Return the [x, y] coordinate for the center point of the cell that contains the specified text.  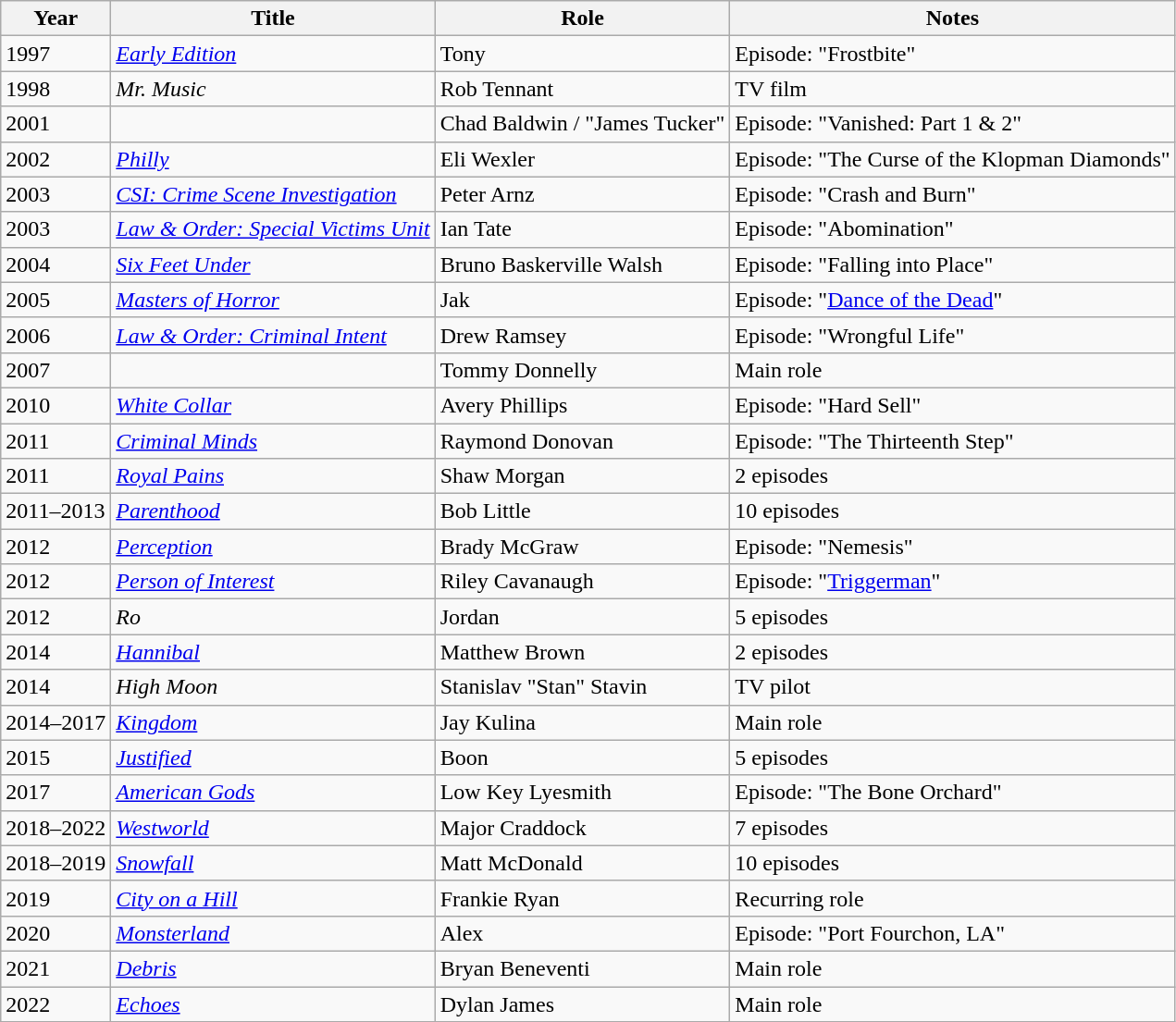
2011–2013 [56, 511]
High Moon [273, 687]
Westworld [273, 828]
Parenthood [273, 511]
Boon [583, 757]
Episode: "Falling into Place" [953, 265]
1998 [56, 89]
Title [273, 18]
Episode: "The Bone Orchard" [953, 793]
City on a Hill [273, 898]
Eli Wexler [583, 159]
2002 [56, 159]
Stanislav "Stan" Stavin [583, 687]
Low Key Lyesmith [583, 793]
Episode: "Port Fourchon, LA" [953, 933]
Justified [273, 757]
Perception [273, 547]
Role [583, 18]
Snowfall [273, 863]
Alex [583, 933]
2020 [56, 933]
2005 [56, 300]
2004 [56, 265]
Major Craddock [583, 828]
Bryan Beneventi [583, 968]
2019 [56, 898]
TV film [953, 89]
American Gods [273, 793]
2006 [56, 335]
Kingdom [273, 722]
Episode: "Frostbite" [953, 54]
Chad Baldwin / "James Tucker" [583, 124]
Masters of Horror [273, 300]
2001 [56, 124]
Criminal Minds [273, 441]
Ro [273, 617]
Tommy Donnelly [583, 370]
Brady McGraw [583, 547]
7 episodes [953, 828]
Bob Little [583, 511]
Episode: "Vanished: Part 1 & 2" [953, 124]
Episode: "Hard Sell" [953, 405]
Jak [583, 300]
Matthew Brown [583, 652]
TV pilot [953, 687]
Mr. Music [273, 89]
Six Feet Under [273, 265]
Year [56, 18]
White Collar [273, 405]
Person of Interest [273, 582]
Episode: "Dance of the Dead" [953, 300]
Recurring role [953, 898]
CSI: Crime Scene Investigation [273, 194]
Drew Ramsey [583, 335]
Episode: "The Curse of the Klopman Diamonds" [953, 159]
Episode: "Wrongful Life" [953, 335]
2014–2017 [56, 722]
Debris [273, 968]
Monsterland [273, 933]
Philly [273, 159]
Episode: "Crash and Burn" [953, 194]
Episode: "Nemesis" [953, 547]
Echoes [273, 1004]
Bruno Baskerville Walsh [583, 265]
Hannibal [273, 652]
Shaw Morgan [583, 476]
Episode: "The Thirteenth Step" [953, 441]
Episode: "Triggerman" [953, 582]
Peter Arnz [583, 194]
Notes [953, 18]
Law & Order: Special Victims Unit [273, 229]
Tony [583, 54]
Matt McDonald [583, 863]
Dylan James [583, 1004]
Rob Tennant [583, 89]
Raymond Donovan [583, 441]
Law & Order: Criminal Intent [273, 335]
Episode: "Abomination" [953, 229]
Riley Cavanaugh [583, 582]
Frankie Ryan [583, 898]
Jordan [583, 617]
Royal Pains [273, 476]
2022 [56, 1004]
2017 [56, 793]
2007 [56, 370]
2021 [56, 968]
2018–2019 [56, 863]
2010 [56, 405]
2015 [56, 757]
Jay Kulina [583, 722]
1997 [56, 54]
2018–2022 [56, 828]
Avery Phillips [583, 405]
Early Edition [273, 54]
Ian Tate [583, 229]
